From the cell containing the given text, extract its center point as [X, Y] coordinate. 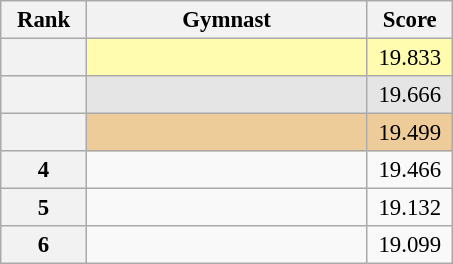
Gymnast [226, 20]
Rank [44, 20]
19.666 [410, 95]
19.499 [410, 133]
19.833 [410, 58]
5 [44, 208]
19.132 [410, 208]
6 [44, 245]
Score [410, 20]
19.466 [410, 170]
4 [44, 170]
19.099 [410, 245]
